For the text-containing cell, return its midpoint in (x, y) coordinate format. 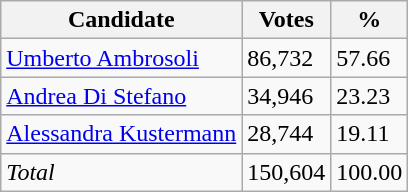
86,732 (286, 58)
Total (122, 172)
19.11 (370, 134)
Votes (286, 20)
100.00 (370, 172)
Alessandra Kustermann (122, 134)
Andrea Di Stefano (122, 96)
Candidate (122, 20)
23.23 (370, 96)
34,946 (286, 96)
Umberto Ambrosoli (122, 58)
150,604 (286, 172)
28,744 (286, 134)
% (370, 20)
57.66 (370, 58)
